Determine the [X, Y] coordinate at the center of the cell enclosing the given text.  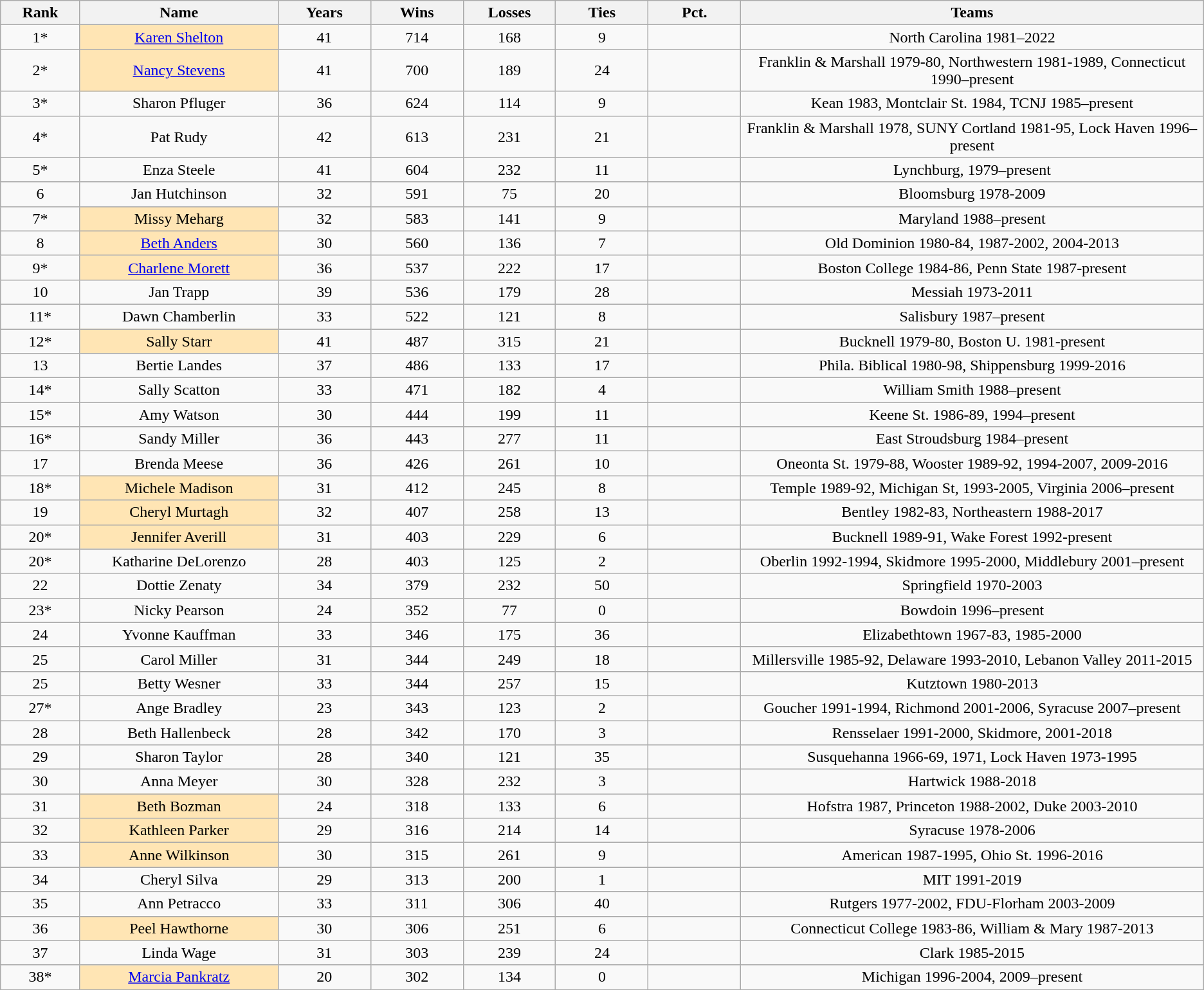
Oneonta St. 1979-88, Wooster 1989-92, 1994-2007, 2009-2016 [972, 464]
1 [602, 879]
Keene St. 1986-89, 1994–present [972, 415]
75 [509, 194]
522 [417, 316]
3* [40, 104]
231 [509, 136]
Katharine DeLorenzo [179, 561]
Sharon Pfluger [179, 104]
182 [509, 390]
Dottie Zenaty [179, 586]
Brenda Meese [179, 464]
560 [417, 243]
302 [417, 977]
15* [40, 415]
200 [509, 879]
487 [417, 341]
Beth Bozman [179, 806]
14* [40, 390]
9* [40, 267]
Jan Trapp [179, 292]
Sally Scatton [179, 390]
18* [40, 488]
Springfield 1970-2003 [972, 586]
583 [417, 219]
Michele Madison [179, 488]
Sally Starr [179, 341]
125 [509, 561]
Jan Hutchinson [179, 194]
19 [40, 512]
Sandy Miller [179, 439]
42 [324, 136]
Cheryl Silva [179, 879]
700 [417, 71]
316 [417, 831]
Losses [509, 13]
Millersville 1985-92, Delaware 1993-2010, Lebanon Valley 2011-2015 [972, 659]
11* [40, 316]
Name [179, 13]
15 [602, 683]
Nancy Stevens [179, 71]
Franklin & Marshall 1979-80, Northwestern 1981-1989, Connecticut 1990–present [972, 71]
Charlene Morett [179, 267]
Anne Wilkinson [179, 855]
Ties [602, 13]
Susquehanna 1966-69, 1971, Lock Haven 1973-1995 [972, 757]
Peel Hawthorne [179, 928]
352 [417, 610]
Kean 1983, Montclair St. 1984, TCNJ 1985–present [972, 104]
Enza Steele [179, 170]
Rank [40, 13]
1* [40, 37]
Maryland 1988–present [972, 219]
258 [509, 512]
39 [324, 292]
Missy Meharg [179, 219]
Rutgers 1977-2002, FDU-Florham 2003-2009 [972, 904]
Teams [972, 13]
471 [417, 390]
328 [417, 782]
340 [417, 757]
7 [602, 243]
239 [509, 953]
Phila. Biblical 1980-98, Shippensburg 1999-2016 [972, 366]
251 [509, 928]
23 [324, 708]
Michigan 1996-2004, 2009–present [972, 977]
North Carolina 1981–2022 [972, 37]
Rensselaer 1991-2000, Skidmore, 2001-2018 [972, 732]
5* [40, 170]
Syracuse 1978-2006 [972, 831]
536 [417, 292]
303 [417, 953]
249 [509, 659]
Ann Petracco [179, 904]
40 [602, 904]
Dawn Chamberlin [179, 316]
77 [509, 610]
Old Dominion 1980-84, 1987-2002, 2004-2013 [972, 243]
346 [417, 634]
2* [40, 71]
Beth Anders [179, 243]
Bentley 1982-83, Northeastern 1988-2017 [972, 512]
23* [40, 610]
Wins [417, 13]
Bucknell 1979-80, Boston U. 1981-present [972, 341]
22 [40, 586]
Marcia Pankratz [179, 977]
277 [509, 439]
Salisbury 1987–present [972, 316]
537 [417, 267]
18 [602, 659]
343 [417, 708]
4* [40, 136]
Beth Hallenbeck [179, 732]
136 [509, 243]
613 [417, 136]
Temple 1989-92, Michigan St, 1993-2005, Virginia 2006–present [972, 488]
134 [509, 977]
Goucher 1991-1994, Richmond 2001-2006, Syracuse 2007–present [972, 708]
Betty Wesner [179, 683]
Bloomsburg 1978-2009 [972, 194]
229 [509, 537]
Kathleen Parker [179, 831]
624 [417, 104]
38* [40, 977]
Franklin & Marshall 1978, SUNY Cortland 1981-95, Lock Haven 1996–present [972, 136]
Messiah 1973-2011 [972, 292]
426 [417, 464]
Cheryl Murtagh [179, 512]
444 [417, 415]
Lynchburg, 1979–present [972, 170]
27* [40, 708]
486 [417, 366]
714 [417, 37]
William Smith 1988–present [972, 390]
12* [40, 341]
16* [40, 439]
318 [417, 806]
Amy Watson [179, 415]
591 [417, 194]
170 [509, 732]
379 [417, 586]
199 [509, 415]
141 [509, 219]
Sharon Taylor [179, 757]
American 1987-1995, Ohio St. 1996-2016 [972, 855]
50 [602, 586]
Karen Shelton [179, 37]
Kutztown 1980-2013 [972, 683]
Pct. [695, 13]
114 [509, 104]
175 [509, 634]
4 [602, 390]
Hartwick 1988-2018 [972, 782]
313 [417, 879]
14 [602, 831]
Carol Miller [179, 659]
Bowdoin 1996–present [972, 610]
Yvonne Kauffman [179, 634]
Bertie Landes [179, 366]
Jennifer Averill [179, 537]
Pat Rudy [179, 136]
Connecticut College 1983-86, William & Mary 1987-2013 [972, 928]
222 [509, 267]
257 [509, 683]
443 [417, 439]
342 [417, 732]
311 [417, 904]
Elizabethtown 1967-83, 1985-2000 [972, 634]
168 [509, 37]
412 [417, 488]
East Stroudsburg 1984–present [972, 439]
Anna Meyer [179, 782]
Bucknell 1989-91, Wake Forest 1992-present [972, 537]
245 [509, 488]
214 [509, 831]
Clark 1985-2015 [972, 953]
123 [509, 708]
179 [509, 292]
Oberlin 1992-1994, Skidmore 1995-2000, Middlebury 2001–present [972, 561]
Nicky Pearson [179, 610]
Ange Bradley [179, 708]
7* [40, 219]
Linda Wage [179, 953]
407 [417, 512]
189 [509, 71]
Years [324, 13]
Boston College 1984-86, Penn State 1987-present [972, 267]
MIT 1991-2019 [972, 879]
Hofstra 1987, Princeton 1988-2002, Duke 2003-2010 [972, 806]
604 [417, 170]
